Identify which cell holds the provided text, then report its (x, y) central coordinate. 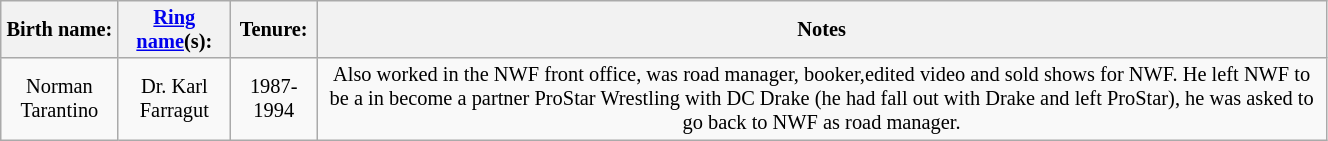
Ring name(s): (174, 29)
Tenure: (274, 29)
1987-1994 (274, 99)
Dr. Karl Farragut (174, 99)
Notes (822, 29)
Birth name: (60, 29)
Norman Tarantino (60, 99)
